Provide the (X, Y) coordinate of the cell's center where the given text is located.  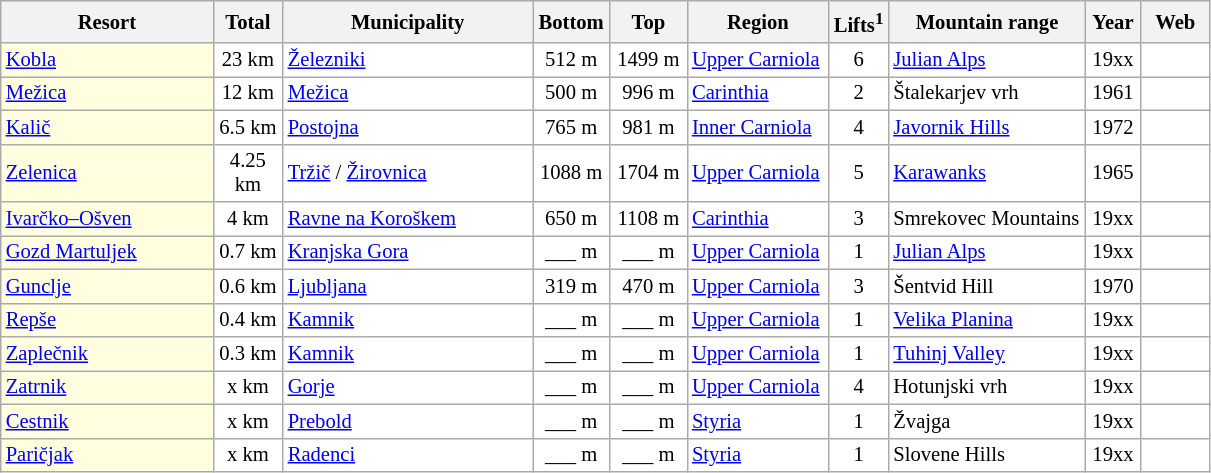
512 m (570, 60)
1499 m (648, 60)
4.25 km (248, 173)
Tuhinj Valley (986, 354)
Paričjak (107, 455)
Železniki (408, 60)
765 m (570, 127)
Javornik Hills (986, 127)
Smrekovec Mountains (986, 219)
0.7 km (248, 252)
Mountain range (986, 21)
Ravne na Koroškem (408, 219)
Top (648, 21)
23 km (248, 60)
Zelenica (107, 173)
1108 m (648, 219)
Radenci (408, 455)
Slovene Hills (986, 455)
Žvajga (986, 421)
Year (1114, 21)
Lifts1 (859, 21)
1970 (1114, 286)
Štalekarjev vrh (986, 93)
1972 (1114, 127)
4 km (248, 219)
470 m (648, 286)
996 m (648, 93)
Cestnik (107, 421)
Ivarčko–Ošven (107, 219)
319 m (570, 286)
Ljubljana (408, 286)
0.3 km (248, 354)
Region (758, 21)
12 km (248, 93)
Total (248, 21)
981 m (648, 127)
Kalič (107, 127)
650 m (570, 219)
Kobla (107, 60)
5 (859, 173)
1961 (1114, 93)
Tržič / Žirovnica (408, 173)
2 (859, 93)
Gorje (408, 387)
Zatrnik (107, 387)
Prebold (408, 421)
0.6 km (248, 286)
Gozd Martuljek (107, 252)
Karawanks (986, 173)
Inner Carniola (758, 127)
6 (859, 60)
Municipality (408, 21)
0.4 km (248, 320)
Resort (107, 21)
Repše (107, 320)
Kranjska Gora (408, 252)
6.5 km (248, 127)
Šentvid Hill (986, 286)
1704 m (648, 173)
Bottom (570, 21)
Velika Planina (986, 320)
1965 (1114, 173)
500 m (570, 93)
Gunclje (107, 286)
Zaplečnik (107, 354)
1088 m (570, 173)
Web (1175, 21)
Postojna (408, 127)
Hotunjski vrh (986, 387)
